Locate the cell with the specified text and output its (x, y) center coordinate. 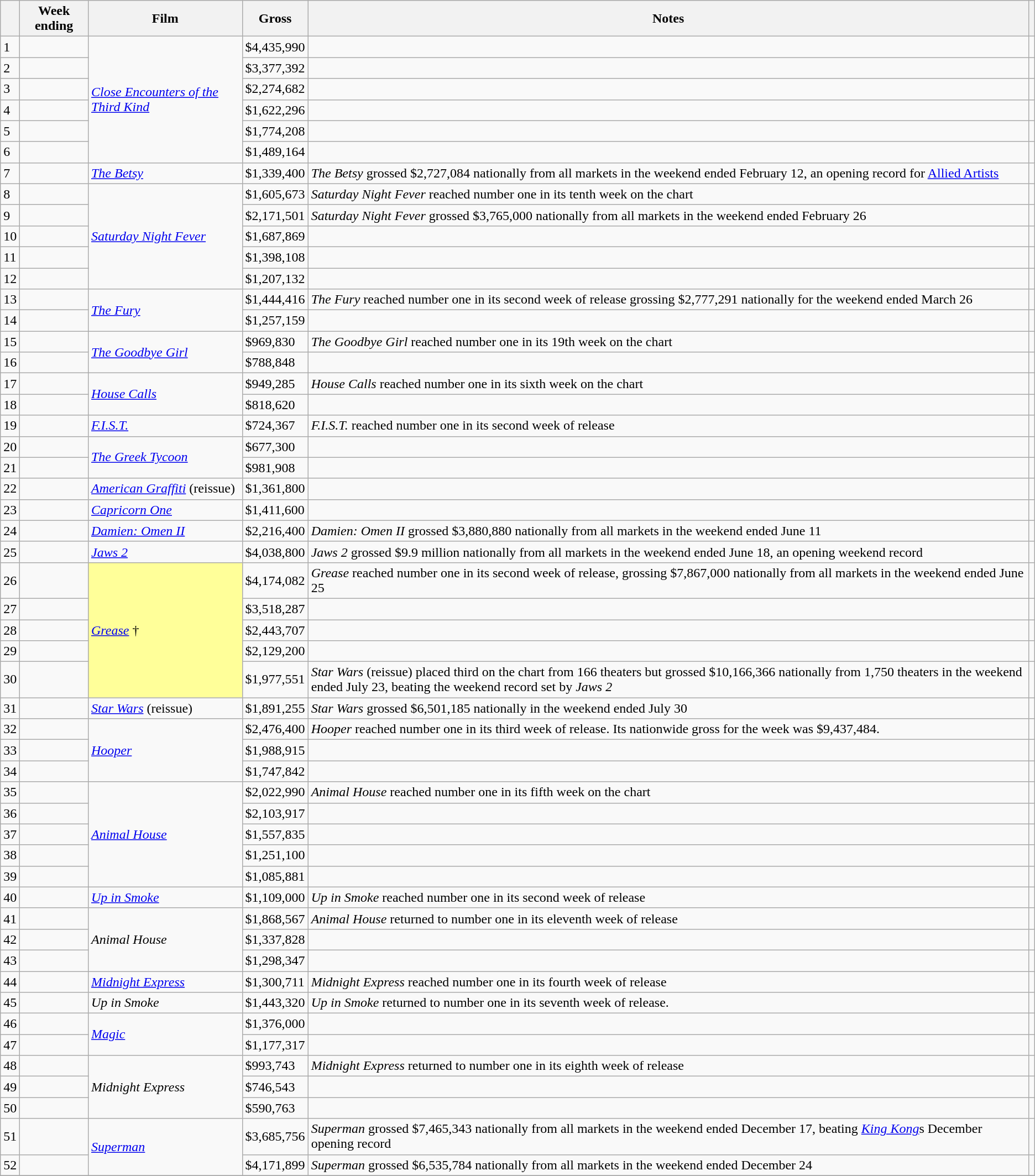
$3,377,392 (275, 68)
$1,085,881 (275, 876)
$2,476,400 (275, 729)
Animal House returned to number one in its eleventh week of release (668, 918)
20 (10, 447)
The Goodbye Girl (165, 352)
28 (10, 630)
30 (10, 680)
2 (10, 68)
House Calls reached number one in its sixth week on the chart (668, 384)
$4,174,082 (275, 581)
37 (10, 834)
44 (10, 981)
1 (10, 47)
$993,743 (275, 1066)
$1,109,000 (275, 897)
27 (10, 609)
$1,557,835 (275, 834)
$4,435,990 (275, 47)
$2,443,707 (275, 630)
$818,620 (275, 405)
Star Wars grossed $6,501,185 nationally in the weekend ended July 30 (668, 708)
Week ending (54, 19)
The Betsy grossed $2,727,084 nationally from all markets in the weekend ended February 12, an opening record for Allied Artists (668, 173)
25 (10, 552)
Up in Smoke reached number one in its second week of release (668, 897)
Grease reached number one in its second week of release, grossing $7,867,000 nationally from all markets in the weekend ended June 25 (668, 581)
$1,251,100 (275, 855)
$1,988,915 (275, 750)
51 (10, 1137)
48 (10, 1066)
Jaws 2 grossed $9.9 million nationally from all markets in the weekend ended June 18, an opening weekend record (668, 552)
Superman grossed $6,535,784 nationally from all markets in the weekend ended December 24 (668, 1165)
49 (10, 1087)
13 (10, 300)
The Fury (165, 310)
$981,908 (275, 468)
33 (10, 750)
9 (10, 215)
39 (10, 876)
46 (10, 1024)
26 (10, 581)
Film (165, 19)
Magic (165, 1034)
32 (10, 729)
18 (10, 405)
50 (10, 1108)
45 (10, 1003)
38 (10, 855)
Saturday Night Fever reached number one in its tenth week on the chart (668, 194)
$949,285 (275, 384)
$788,848 (275, 363)
$2,274,682 (275, 89)
$3,518,287 (275, 609)
$2,216,400 (275, 531)
8 (10, 194)
$1,177,317 (275, 1045)
Hooper reached number one in its third week of release. Its nationwide gross for the week was $9,437,484. (668, 729)
Capricorn One (165, 510)
17 (10, 384)
Jaws 2 (165, 552)
$1,207,132 (275, 278)
$724,367 (275, 426)
$1,300,711 (275, 981)
Animal House reached number one in its fifth week on the chart (668, 792)
14 (10, 321)
$1,337,828 (275, 939)
$1,489,164 (275, 152)
10 (10, 236)
42 (10, 939)
16 (10, 363)
3 (10, 89)
$1,411,600 (275, 510)
41 (10, 918)
Star Wars (reissue) (165, 708)
The Betsy (165, 173)
35 (10, 792)
Midnight Express reached number one in its fourth week of release (668, 981)
$4,038,800 (275, 552)
34 (10, 771)
$590,763 (275, 1108)
$2,103,917 (275, 813)
$1,398,108 (275, 257)
36 (10, 813)
House Calls (165, 394)
$1,339,400 (275, 173)
4 (10, 110)
The Goodbye Girl reached number one in its 19th week on the chart (668, 342)
$1,747,842 (275, 771)
6 (10, 152)
12 (10, 278)
Hooper (165, 750)
$1,687,869 (275, 236)
Midnight Express returned to number one in its eighth week of release (668, 1066)
19 (10, 426)
$969,830 (275, 342)
Gross (275, 19)
Damien: Omen II (165, 531)
15 (10, 342)
$1,257,159 (275, 321)
$1,298,347 (275, 960)
$2,129,200 (275, 651)
31 (10, 708)
11 (10, 257)
21 (10, 468)
29 (10, 651)
$2,171,501 (275, 215)
$1,891,255 (275, 708)
Saturday Night Fever (165, 236)
52 (10, 1165)
43 (10, 960)
$1,868,567 (275, 918)
Grease † (165, 630)
$2,022,990 (275, 792)
7 (10, 173)
$3,685,756 (275, 1137)
American Graffiti (reissue) (165, 489)
$1,774,208 (275, 131)
Superman (165, 1147)
Damien: Omen II grossed $3,880,880 nationally from all markets in the weekend ended June 11 (668, 531)
Superman grossed $7,465,343 nationally from all markets in the weekend ended December 17, beating King Kongs December opening record (668, 1137)
$1,361,800 (275, 489)
$1,376,000 (275, 1024)
$4,171,899 (275, 1165)
$1,444,416 (275, 300)
5 (10, 131)
$1,977,551 (275, 680)
Up in Smoke returned to number one in its seventh week of release. (668, 1003)
The Fury reached number one in its second week of release grossing $2,777,291 nationally for the weekend ended March 26 (668, 300)
$1,622,296 (275, 110)
Close Encounters of the Third Kind (165, 100)
F.I.S.T. reached number one in its second week of release (668, 426)
$677,300 (275, 447)
40 (10, 897)
23 (10, 510)
F.I.S.T. (165, 426)
24 (10, 531)
47 (10, 1045)
The Greek Tycoon (165, 457)
$1,605,673 (275, 194)
Saturday Night Fever grossed $3,765,000 nationally from all markets in the weekend ended February 26 (668, 215)
$746,543 (275, 1087)
Notes (668, 19)
22 (10, 489)
$1,443,320 (275, 1003)
